Return the (x, y) coordinate for the center point of the cell that contains the specified text.  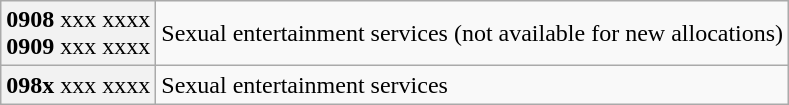
0908 xxx xxxx0909 xxx xxxx (78, 34)
098x xxx xxxx (78, 85)
Sexual entertainment services (not available for new allocations) (472, 34)
Sexual entertainment services (472, 85)
